Identify which cell holds the provided text, then report its [x, y] central coordinate. 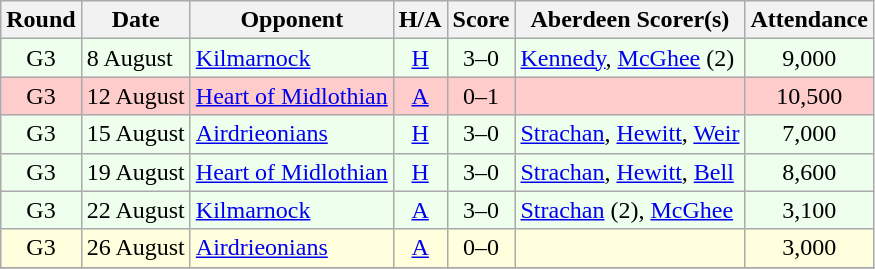
0–0 [481, 248]
26 August [136, 248]
3,000 [809, 248]
Strachan, Hewitt, Bell [630, 172]
Round [41, 20]
Aberdeen Scorer(s) [630, 20]
Attendance [809, 20]
3,100 [809, 210]
Strachan (2), McGhee [630, 210]
H/A [420, 20]
8 August [136, 58]
Date [136, 20]
Opponent [292, 20]
Kennedy, McGhee (2) [630, 58]
7,000 [809, 134]
9,000 [809, 58]
Strachan, Hewitt, Weir [630, 134]
0–1 [481, 96]
8,600 [809, 172]
22 August [136, 210]
Score [481, 20]
19 August [136, 172]
15 August [136, 134]
12 August [136, 96]
10,500 [809, 96]
